Capture the cell that displays the provided text and extract its (X, Y) central coordinate. 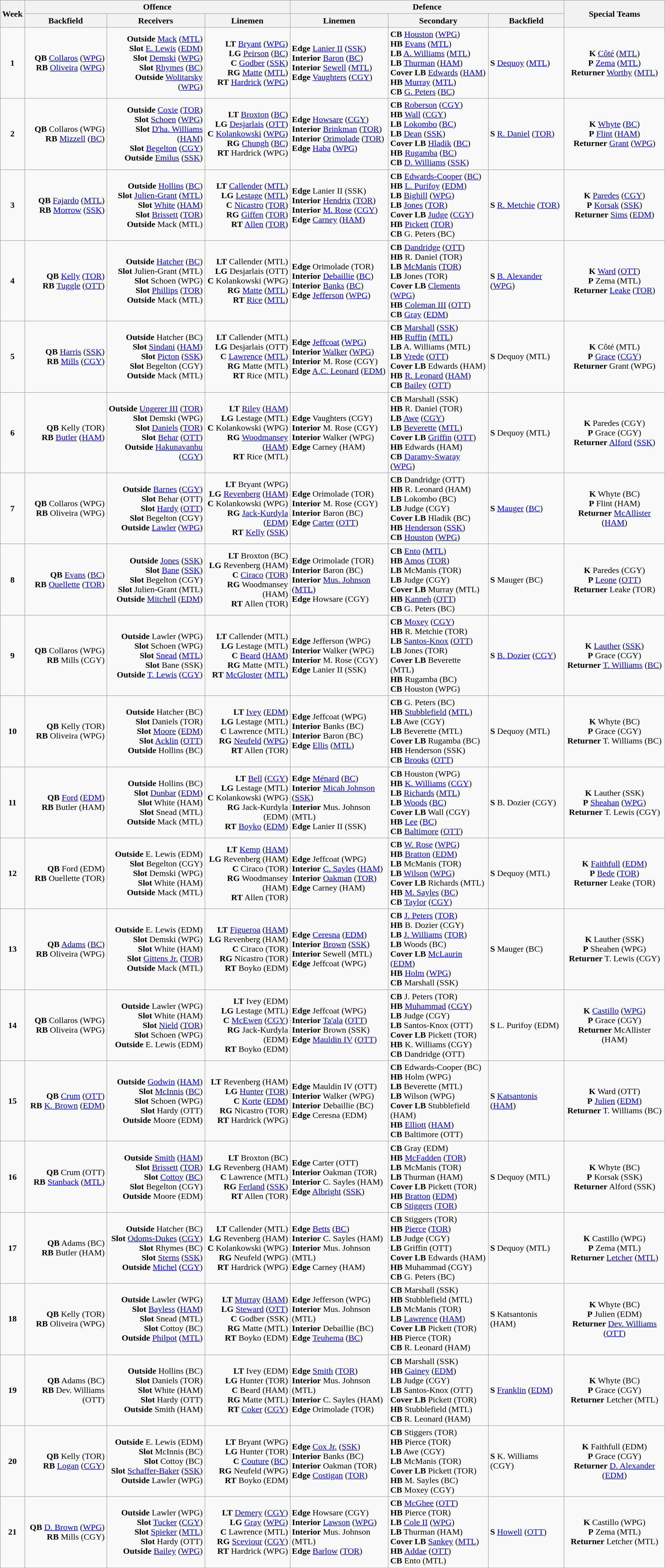
CB Roberson (CGY)HB Wall (CGY)LB Lokombo (BC)LB Dean (SSK)Cover LB Hladik (BC)HB Rugamba (BC)CB D. Williams (SSK) (438, 134)
QB Kelly (TOR)RB Butler (HAM) (65, 433)
K Paredes (CGY)P Grace (CGY)Returner Alford (SSK) (615, 433)
S L. Purifoy (EDM) (526, 1025)
CB Stiggers (TOR)HB Pierce (TOR)LB Awe (CGY)LB McManis (TOR)Cover LB Pickett (TOR)HB M. Sayles (BC)CB Moxey (CGY) (438, 1461)
LT Figueroa (HAM)LG Revenberg (HAM)C Ciraco (TOR)RG Nicastro (TOR)RT Boyko (EDM) (247, 949)
S Howell (OTT) (526, 1532)
Outside Godwin (HAM)Slot McInnis (BC)Slot Schoen (WPG)Slot Hardy (OTT)Outside Moore (EDM) (156, 1101)
CB Houston (WPG)HB Evans (MTL)LB A. Williams (MTL)LB Thurman (HAM)Cover LB Edwards (HAM)HB Murray (MTL)CB G. Peters (BC) (438, 63)
Edge Orimolade (TOR)Interior Debaillie (BC)Interior Banks (BC)Edge Jefferson (WPG) (339, 281)
Outside Coxie (TOR)Slot Schoen (WPG)Slot D'ha. Williams (HAM)Slot Begelton (CGY)Outside Emilus (SSK) (156, 134)
21 (12, 1532)
Edge Cox Jr. (SSK)Interior Banks (BC)Interior Oakman (TOR)Edge Costigan (TOR) (339, 1461)
Outside Barnes (CGY)Slot Behar (OTT)Slot Hardy (OTT)Slot Begelton (CGY)Outside Lawler (WPG) (156, 508)
Outside Lawler (WPG)Slot Tucker (CGY)Slot Spieker (MTL)Slot Hardy (OTT)Outside Bailey (WPG) (156, 1532)
Week (12, 14)
CB McGhee (OTT)HB Pierce (TOR)LB Cole II (WPG)LB Thurman (HAM)Cover LB Sankey (MTL)HB Addae (OTT)CB Ento (MTL) (438, 1532)
CB Dandridge (OTT)HB R. Leonard (HAM)LB Lokombo (BC)LB Judge (CGY)Cover LB Hladik (BC)HB Henderson (SSK)CB Houston (WPG) (438, 508)
Edge Smith (TOR)Interior Mus. Johnson (MTL)Interior C. Sayles (HAM)Edge Orimolade (TOR) (339, 1390)
Outside Hollins (BC)Slot Dunbar (EDM)Slot White (HAM)Slot Snead (MTL)Outside Mack (MTL) (156, 802)
Defence (427, 7)
K Côté (MTL)P Grace (CGY)Returner Grant (WPG) (615, 357)
Outside Hollins (BC)Slot Daniels (TOR)Slot White (HAM)Slot Hardy (OTT)Outside Smith (HAM) (156, 1390)
QB Kelly (TOR)RB Tuggle (OTT) (65, 281)
K Ward (OTT)P Julien (EDM)Returner T. Williams (BC) (615, 1101)
K Ward (OTT)P Zema (MTL)Returner Leake (TOR) (615, 281)
K Whyte (BC)P Julien (EDM)Returner Dev. Williams (OTT) (615, 1319)
4 (12, 281)
1 (12, 63)
12 (12, 874)
Outside Jones (SSK)Slot Bane (SSK)Slot Begelton (CGY)Slot Julien-Grant (MTL)Outside Mitchell (EDM) (156, 579)
9 (12, 655)
Edge Howsare (CGY)Interior Lawson (WPG)Interior Mus. Johnson (MTL)Edge Barlow (TOR) (339, 1532)
Outside Lawler (WPG)Slot White (HAM)Slot Nield (TOR)Slot Schoen (WPG)Outside E. Lewis (EDM) (156, 1025)
Edge Howsare (CGY)Interior Brinkman (TOR)Interior Orimolade (TOR)Edge Haba (WPG) (339, 134)
Secondary (438, 21)
Outside Hatcher (BC)Slot Odoms-Dukes (CGY)Slot Rhymes (BC)Slot Sterns (SSK)Outside Michel (CGY) (156, 1248)
Edge Carter (OTT)Interior Oakman (TOR)Interior C. Sayles (HAM)Edge Albright (SSK) (339, 1177)
CB Marshall (SSK)HB Gainey (EDM)LB Judge (CGY)LB Santos-Knox (OTT)Cover LB Pickett (TOR)HB Stubblefield (MTL)CB R. Leonard (HAM) (438, 1390)
QB Fajardo (MTL)RB Morrow (SSK) (65, 205)
Outside Lawler (WPG)Slot Schoen (WPG)Slot Snead (MTL)Slot Bane (SSK)Outside T. Lewis (CGY) (156, 655)
LT Murray (HAM)LG Steward (OTT)C Godber (SSK)RG Matte (MTL)RT Boyko (EDM) (247, 1319)
LT Broxton (BC)LG Revenberg (HAM)C Lawrence (MTL)RG Ferland (SSK)RT Allen (TOR) (247, 1177)
10 (12, 731)
Edge Jeffcoat (WPG)Interior Ta'ala (OTT)Interior Brown (SSK)Edge Mauldin IV (OTT) (339, 1025)
LT Kemp (HAM)LG Revenberg (HAM)C Ciraco (TOR)RG Woodmansey (HAM)RT Allen (TOR) (247, 874)
Outside E. Lewis (EDM)Slot Demski (WPG)Slot White (HAM)Slot Gittens Jr. (TOR)Outside Mack (MTL) (156, 949)
Edge Jefferson (WPG)Interior Mus. Johnson (MTL)Interior Debaillie (BC)Edge Teuhema (BC) (339, 1319)
K Whyte (BC)P Grace (CGY)Returner T. Williams (BC) (615, 731)
Outside Smith (HAM)Slot Brissett (TOR)Slot Cottoy (BC)Slot Begelton (CGY)Outside Moore (EDM) (156, 1177)
LT Ivey (EDM)LG Lestage (MTL)C Lawrence (MTL)RG Neufeld (WPG)RT Allen (TOR) (247, 731)
LT Broxton (BC)LG Revenberg (HAM)C Ciraco (TOR)RG Woodmansey (HAM)RT Allen (TOR) (247, 579)
K Paredes (CGY)P Korsak (SSK)Returner Sims (EDM) (615, 205)
Outside Hatcher (BC)Slot Daniels (TOR)Slot Moore (EDM)Slot Acklin (OTT)Outside Hollins (BC) (156, 731)
CB Marshall (SSK)HB Ruffin (MTL)LB A. Williams (MTL)LB Vrede (OTT)Cover LB Edwards (HAM)HB R. Leonard (HAM)CB Bailey (OTT) (438, 357)
K Lauther (SSK)P Grace (CGY)Returner T. Williams (BC) (615, 655)
Outside Lawler (WPG)Slot Bayless (HAM)Slot Snead (MTL)Slot Cottoy (BC)Outside Philpot (MTL) (156, 1319)
CB Stiggers (TOR)HB Pierce (TOR)LB Judge (CGY)LB Griffin (OTT)Cover LB Edwards (HAM)HB Muhammad (CGY)CB G. Peters (BC) (438, 1248)
QB Kelly (TOR)RB Logan (CGY) (65, 1461)
S K. Williams (CGY) (526, 1461)
19 (12, 1390)
Edge Vaughters (CGY)Interior M. Rose (CGY)Interior Walker (WPG)Edge Carney (HAM) (339, 433)
QB Crum (OTT)RB Stanback (MTL) (65, 1177)
16 (12, 1177)
S R. Metchie (TOR) (526, 205)
CB Ento (MTL)HB Amos (TOR)LB McManis (TOR)LB Judge (CGY)Cover LB Murray (MTL)HB Kanneh (OTT)CB G. Peters (BC) (438, 579)
CB Edwards-Cooper (BC)HB Holm (WPG)LB Beverette (MTL)LB Wilson (WPG)Cover LB Stubblefield (HAM)HB Elliott (HAM)CB Baltimore (OTT) (438, 1101)
LT Callender (MTL)LG Revenberg (HAM)C Kolankowski (WPG)RG Neufeld (WPG)RT Hardrick (WPG) (247, 1248)
QB Harris (SSK)RB Mills (CGY) (65, 357)
QB Collaros (WPG)RB Mizzell (BC) (65, 134)
LT Callender (MTL)LG Lestage (MTL)C Beard (HAM)RG Matte (MTL)RT McGloster (MTL) (247, 655)
CB Gray (EDM)HB McFadden (TOR)LB McManis (TOR)LB Thurman (HAM)Cover LB Pickett (TOR)HB Bratton (EDM)CB Stiggers (TOR) (438, 1177)
7 (12, 508)
K Lauther (SSK)P Sheahen (WPG)Returner T. Lewis (CGY) (615, 949)
QB D. Brown (WPG)RB Mills (CGY) (65, 1532)
S R. Daniel (TOR) (526, 134)
Outside E. Lewis (EDM)Slot McInnis (BC)Slot Cottoy (BC)Slot Schaffer-Baker (SSK)Outside Lawler (WPG) (156, 1461)
LT Bell (CGY)LG Lestage (MTL)C Kolankowski (WPG)RG Jack-Kurdyla (EDM)RT Boyko (EDM) (247, 802)
K Whyte (BC)P Grace (CGY)Returner Letcher (MTL) (615, 1390)
LT Riley (HAM)LG Lestage (MTL)C Kolankowski (WPG)RG Woodmansey (HAM)RT Rice (MTL) (247, 433)
Outside E. Lewis (EDM)Slot Begelton (CGY)Slot Demski (WPG)Slot White (HAM)Outside Mack (MTL) (156, 874)
Edge Ceresna (EDM)Interior Brown (SSK)Interior Sewell (MTL)Edge Jeffcoat (WPG) (339, 949)
LT Callender (MTL)LG Desjarlais (OTT)C Kolankowski (WPG)RG Matte (MTL)RT Rice (MTL) (247, 281)
Edge Lanier II (SSK)Interior Hendrix (TOR)Interior M. Rose (CGY)Edge Carney (HAM) (339, 205)
Edge Mauldin IV (OTT)Interior Walker (WPG)Interior Debaillie (BC)Edge Ceresna (EDM) (339, 1101)
8 (12, 579)
LT Demery (CGY)LG Gray (WPG)C Lawrence (MTL)RG Sceviour (CGY)RT Hardrick (WPG) (247, 1532)
CB J. Peters (TOR)HB B. Dozier (CGY)LB J. Williams (TOR)LB Woods (BC)Cover LB McLaurin (EDM)HB Holm (WPG)CB Marshall (SSK) (438, 949)
CB J. Peters (TOR)HB Muhammad (CGY)LB Judge (CGY)LB Santos-Knox (OTT)Cover LB Pickett (TOR)HB K. Williams (CGY)CB Dandridge (OTT) (438, 1025)
LT Callender (MTL)LG Lestage (MTL)C Nicastro (TOR)RG Giffen (TOR)RT Allen (TOR) (247, 205)
CB G. Peters (BC)HB Stubblefield (MTL)LB Awe (CGY)LB Beverette (MTL)Cover LB Rugamba (BC)HB Henderson (SSK)CB Brooks (OTT) (438, 731)
2 (12, 134)
Outside Mack (MTL)Slot E. Lewis (EDM)Slot Demski (WPG)Slot Rhymes (BC)Outside Wolitarsky (WPG) (156, 63)
LT Broxton (BC)LG Desjarlais (OTT)C Kolankowski (WPG)RG Chungh (BC)RT Hardrick (WPG) (247, 134)
QB Ford (EDM)RB Ouellette (TOR) (65, 874)
LT Revenberg (HAM)LG Hunter (TOR)C Korte (EDM)RG Nicastro (TOR)RT Hardrick (WPG) (247, 1101)
Edge Jeffcoat (WPG)Interior Banks (BC)Interior Baron (BC)Edge Ellis (MTL) (339, 731)
Edge Lanier II (SSK)Interior Baron (BC)Interior Sewell (MTL)Edge Vaughters (CGY) (339, 63)
LT Ivey (EDM)LG Lestage (MTL)C McEwen (CGY)RG Jack-Kurdyla (EDM)RT Boyko (EDM) (247, 1025)
K Whyte (BC)P Flint (HAM)Returner McAllister (HAM) (615, 508)
LT Bryant (WPG)LG Hunter (TOR)C Couture (BC)RG Neufeld (WPG)RT Boyko (EDM) (247, 1461)
K Lauther (SSK)P Sheahan (WPG)Returner T. Lewis (CGY) (615, 802)
CB Dandridge (OTT)HB R. Daniel (TOR)LB McManis (TOR)LB Jones (TOR)Cover LB Clements (WPG)HB Coleman III (OTT)CB Gray (EDM) (438, 281)
5 (12, 357)
14 (12, 1025)
Outside Ungerer III (TOR)Slot Demski (WPG)Slot Daniels (TOR)Slot Behar (OTT)Outside Hakunavanhu (CGY) (156, 433)
17 (12, 1248)
LT Bryant (WPG)LG Peirson (BC)C Godber (SSK)RG Matte (MTL)RT Hardrick (WPG) (247, 63)
13 (12, 949)
15 (12, 1101)
QB Collaros (WPG)RB Mills (CGY) (65, 655)
LT Callender (MTL)LG Desjarlais (OTT)C Lawrence (MTL)RG Matte (MTL)RT Rice (MTL) (247, 357)
K Faithfull (EDM)P Bede (TOR)Returner Leake (TOR) (615, 874)
18 (12, 1319)
Edge Betts (BC)Interior C. Sayles (HAM)Interior Mus. Johnson (MTL)Edge Carney (HAM) (339, 1248)
QB Ford (EDM)RB Butler (HAM) (65, 802)
Outside Hatcher (BC)Slot Sindani (HAM)Slot Picton (SSK)Slot Begelton (CGY)Outside Mack (MTL) (156, 357)
CB Houston (WPG)HB K. Williams (CGY)LB Richards (MTL)LB Woods (BC)Cover LB Wall (CGY)HB Lee (BC)CB Baltimore (OTT) (438, 802)
Edge Jeffcoat (WPG)Interior Walker (WPG)Interior M. Rose (CGY)Edge A.C. Leonard (EDM) (339, 357)
Receivers (156, 21)
K Côté (MTL)P Zema (MTL)Returner Worthy (MTL) (615, 63)
LT Ivey (EDM)LG Hunter (TOR)C Beard (HAM)RG Matte (MTL)RT Coker (CGY) (247, 1390)
Edge Jefferson (WPG)Interior Walker (WPG)Interior M. Rose (CGY)Edge Lanier II (SSK) (339, 655)
K Castillo (WPG)P Grace (CGY)Returner McAllister (HAM) (615, 1025)
QB Adams (BC)RB Dev. Williams (OTT) (65, 1390)
CB Edwards-Cooper (BC)HB L. Purifoy (EDM)LB Bighill (WPG)LB Jones (TOR)Cover LB Judge (CGY)HB Pickett (TOR)CB G. Peters (BC) (438, 205)
QB Crum (OTT)RB K. Brown (EDM) (65, 1101)
CB Marshall (SSK)HB Stubblefield (MTL)LB McManis (TOR)LB Lawrence (HAM)Cover LB Pickett (TOR)HB Pierce (TOR)CB R. Leonard (HAM) (438, 1319)
Outside Hatcher (BC)Slot Julien-Grant (MTL)Slot Schoen (WPG)Slot Phillips (TOR)Outside Mack (MTL) (156, 281)
Edge Orimolade (TOR)Interior M. Rose (CGY)Interior Baron (BC)Edge Carter (OTT) (339, 508)
K Faithfull (EDM)P Grace (CGY)Returner D. Alexander (EDM) (615, 1461)
S Franklin (EDM) (526, 1390)
S B. Alexander (WPG) (526, 281)
QB Evans (BC)RB Ouellette (TOR) (65, 579)
Edge Jeffcoat (WPG)Interior C. Sayles (HAM)Interior Oakman (TOR)Edge Carney (HAM) (339, 874)
Special Teams (615, 14)
CB W. Rose (WPG)HB Bratton (EDM)LB McManis (TOR)LB Wilson (WPG)Cover LB Richards (MTL)HB M. Sayles (BC)CB Taylor (CGY) (438, 874)
3 (12, 205)
Edge Orimolade (TOR)Interior Baron (BC)Interior Mus. Johnson (MTL)Edge Howsare (CGY) (339, 579)
CB Moxey (CGY)HB R. Metchie (TOR)LB Santos-Knox (OTT)LB Jones (TOR)Cover LB Beverette (MTL)HB Rugamba (BC)CB Houston (WPG) (438, 655)
K Whyte (BC)P Flint (HAM)Returner Grant (WPG) (615, 134)
6 (12, 433)
QB Adams (BC)RB Butler (HAM) (65, 1248)
K Whyte (BC)P Korsak (SSK)Returner Alford (SSK) (615, 1177)
20 (12, 1461)
Offence (157, 7)
Outside Hollins (BC)Slot Julien-Grant (MTL)Slot White (HAM)Slot Brissett (TOR)Outside Mack (MTL) (156, 205)
LT Bryant (WPG)LG Revenberg (HAM)C Kolankowski (WPG)RG Jack-Kurdyla (EDM)RT Kelly (SSK) (247, 508)
CB Marshall (SSK)HB R. Daniel (TOR)LB Awe (CGY)LB Beverette (MTL)Cover LB Griffin (OTT)HB Edwards (HAM)CB Daramy-Swaray (WPG) (438, 433)
11 (12, 802)
Edge Ménard (BC)Interior Micah Johnson (SSK)Interior Mus. Johnson (MTL)Edge Lanier II (SSK) (339, 802)
QB Adams (BC)RB Oliveira (WPG) (65, 949)
K Paredes (CGY)P Leone (OTT)Returner Leake (TOR) (615, 579)
